Determine the (x, y) coordinate at the center of the cell enclosing the given text.  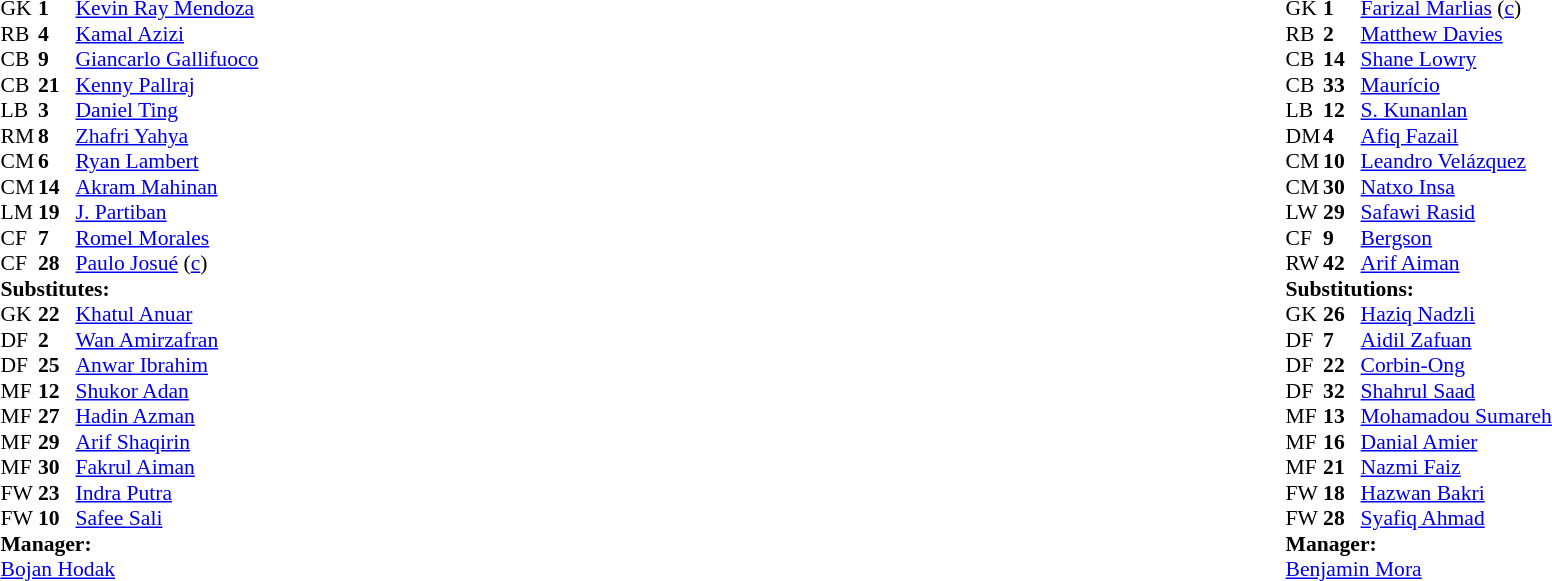
Giancarlo Gallifuoco (168, 59)
16 (1342, 442)
Aidil Zafuan (1456, 340)
Corbin-Ong (1456, 365)
Nazmi Faiz (1456, 467)
Safawi Rasid (1456, 213)
J. Partiban (168, 213)
Fakrul Aiman (168, 467)
8 (57, 136)
Kenny Pallraj (168, 85)
DM (1305, 136)
33 (1342, 85)
Matthew Davies (1456, 34)
RM (19, 136)
Wan Amirzafran (168, 340)
Khatul Anuar (168, 315)
Substitutes: (129, 289)
Haziq Nadzli (1456, 315)
Maurício (1456, 85)
Zhafri Yahya (168, 136)
Paulo Josué (c) (168, 263)
Anwar Ibrahim (168, 365)
3 (57, 111)
Shukor Adan (168, 391)
Shahrul Saad (1456, 391)
Syafiq Ahmad (1456, 519)
19 (57, 213)
Afiq Fazail (1456, 136)
LW (1305, 213)
25 (57, 365)
Safee Sali (168, 519)
Kamal Azizi (168, 34)
Hazwan Bakri (1456, 493)
Akram Mahinan (168, 187)
26 (1342, 315)
S. Kunanlan (1456, 111)
27 (57, 417)
Natxo Insa (1456, 187)
Danial Amier (1456, 442)
6 (57, 161)
32 (1342, 391)
LM (19, 213)
Mohamadou Sumareh (1456, 417)
18 (1342, 493)
Shane Lowry (1456, 59)
Ryan Lambert (168, 161)
Hadin Azman (168, 417)
Daniel Ting (168, 111)
Substitutions: (1419, 289)
RW (1305, 263)
23 (57, 493)
Bergson (1456, 238)
Romel Morales (168, 238)
Arif Shaqirin (168, 442)
Arif Aiman (1456, 263)
42 (1342, 263)
13 (1342, 417)
Indra Putra (168, 493)
Leandro Velázquez (1456, 161)
